Identify which cell holds the provided text, then report its (x, y) central coordinate. 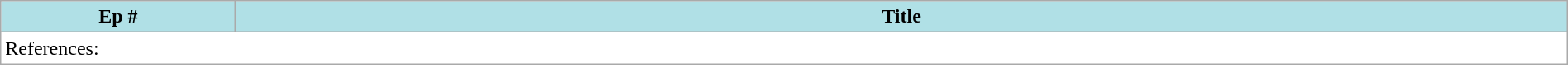
Title (901, 17)
References: (784, 48)
Ep # (118, 17)
